Return [X, Y] of the center of cell containing provided text 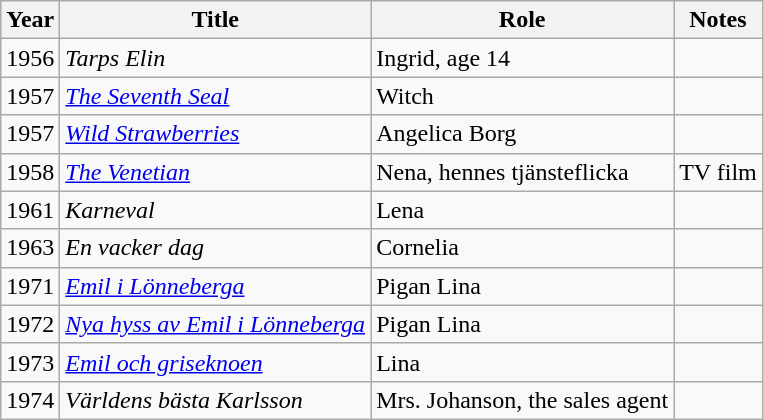
Karneval [216, 210]
Ingrid, age 14 [522, 58]
Year [30, 20]
Tarps Elin [216, 58]
1958 [30, 172]
1971 [30, 286]
Notes [718, 20]
Angelica Borg [522, 134]
Mrs. Johanson, the sales agent [522, 400]
1973 [30, 362]
En vacker dag [216, 248]
Emil och griseknoen [216, 362]
Title [216, 20]
1956 [30, 58]
1972 [30, 324]
Lena [522, 210]
Cornelia [522, 248]
Lina [522, 362]
1961 [30, 210]
Världens bästa Karlsson [216, 400]
1974 [30, 400]
The Venetian [216, 172]
Witch [522, 96]
Emil i Lönneberga [216, 286]
Role [522, 20]
1963 [30, 248]
Wild Strawberries [216, 134]
Nya hyss av Emil i Lönneberga [216, 324]
The Seventh Seal [216, 96]
TV film [718, 172]
Nena, hennes tjänsteflicka [522, 172]
